From the cell containing the given text, extract its center point as [X, Y] coordinate. 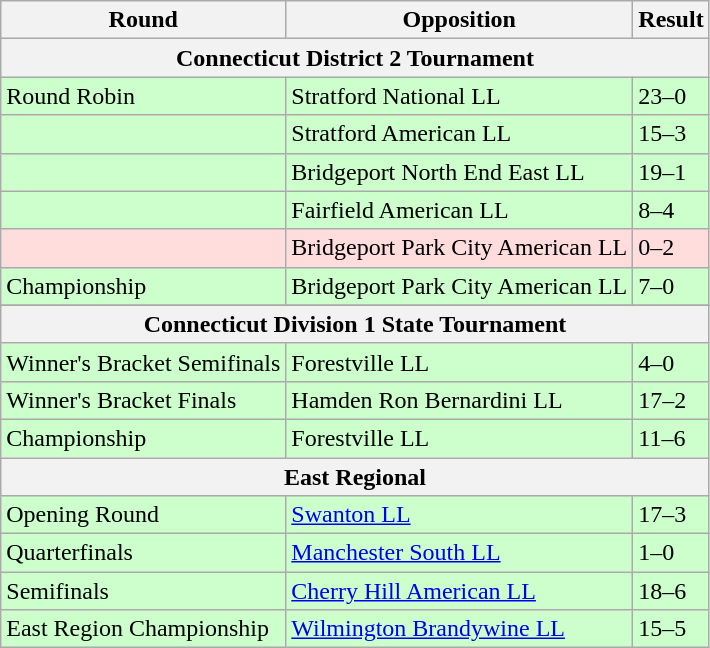
Stratford American LL [460, 134]
Stratford National LL [460, 96]
Opening Round [144, 515]
Result [671, 20]
Round Robin [144, 96]
15–3 [671, 134]
17–3 [671, 515]
19–1 [671, 172]
15–5 [671, 629]
0–2 [671, 248]
Bridgeport North End East LL [460, 172]
Wilmington Brandywine LL [460, 629]
17–2 [671, 400]
Opposition [460, 20]
Connecticut District 2 Tournament [355, 58]
Round [144, 20]
18–6 [671, 591]
East Region Championship [144, 629]
7–0 [671, 286]
Fairfield American LL [460, 210]
23–0 [671, 96]
Winner's Bracket Semifinals [144, 362]
Winner's Bracket Finals [144, 400]
Semifinals [144, 591]
Manchester South LL [460, 553]
1–0 [671, 553]
Swanton LL [460, 515]
Quarterfinals [144, 553]
11–6 [671, 438]
Hamden Ron Bernardini LL [460, 400]
8–4 [671, 210]
Cherry Hill American LL [460, 591]
East Regional [355, 477]
4–0 [671, 362]
Connecticut Division 1 State Tournament [355, 324]
